Detect which cell encompasses the target text, then output its [X, Y] center coordinate. 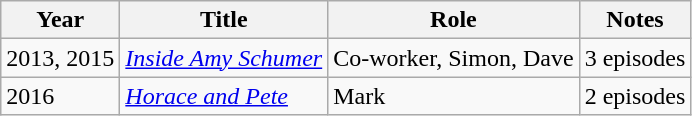
Notes [635, 20]
2013, 2015 [60, 58]
Co-worker, Simon, Dave [454, 58]
2016 [60, 96]
Mark [454, 96]
3 episodes [635, 58]
Title [224, 20]
Inside Amy Schumer [224, 58]
Year [60, 20]
Role [454, 20]
Horace and Pete [224, 96]
2 episodes [635, 96]
